From the cell containing the given text, extract its center point as (x, y) coordinate. 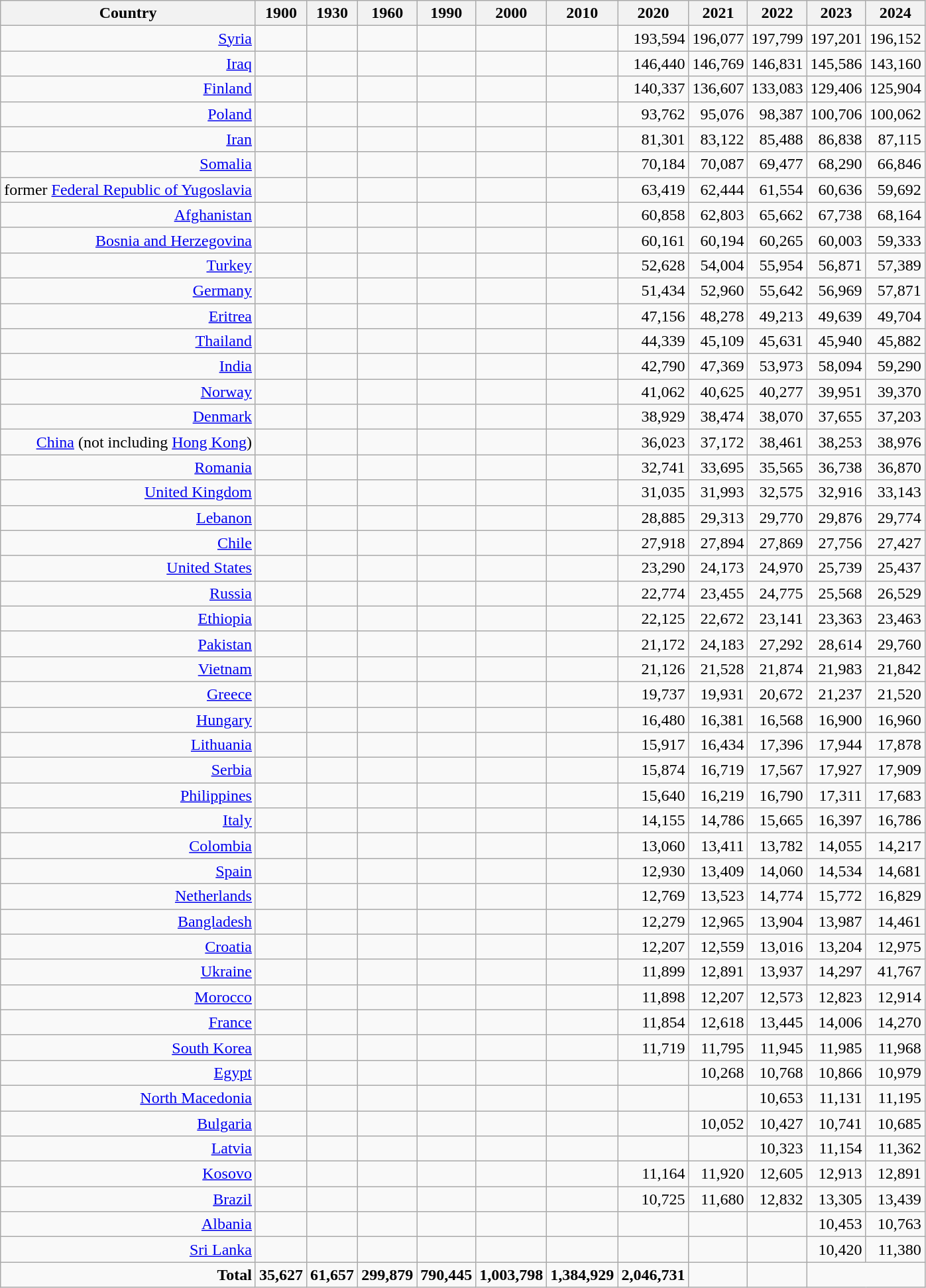
87,115 (895, 139)
China (not including Hong Kong) (129, 442)
21,874 (777, 669)
16,719 (719, 770)
196,077 (719, 38)
1930 (333, 13)
17,396 (777, 745)
15,665 (777, 821)
27,292 (777, 644)
49,639 (837, 316)
17,878 (895, 745)
Latvia (129, 1149)
32,916 (837, 493)
Brazil (129, 1199)
24,173 (719, 568)
32,575 (777, 493)
16,219 (719, 795)
12,618 (719, 1022)
59,333 (895, 240)
France (129, 1022)
58,094 (837, 367)
Eritrea (129, 316)
10,653 (777, 1098)
27,756 (837, 543)
11,362 (895, 1149)
61,657 (333, 1275)
12,823 (837, 997)
11,968 (895, 1047)
12,573 (777, 997)
North Macedonia (129, 1098)
11,680 (719, 1199)
60,265 (777, 240)
former Federal Republic of Yugoslavia (129, 190)
Country (129, 13)
52,628 (654, 265)
20,672 (777, 694)
Sri Lanka (129, 1250)
23,141 (777, 618)
60,858 (654, 215)
44,339 (654, 341)
28,885 (654, 518)
11,854 (654, 1022)
21,983 (837, 669)
14,155 (654, 821)
14,461 (895, 921)
Croatia (129, 947)
Somalia (129, 164)
25,437 (895, 568)
60,636 (837, 190)
12,605 (777, 1174)
12,965 (719, 921)
25,568 (837, 593)
India (129, 367)
70,087 (719, 164)
Spain (129, 871)
Albania (129, 1224)
62,444 (719, 190)
196,152 (895, 38)
United Kingdom (129, 493)
12,930 (654, 871)
60,003 (837, 240)
13,411 (719, 846)
Ethiopia (129, 618)
38,929 (654, 417)
Lebanon (129, 518)
10,763 (895, 1224)
Afghanistan (129, 215)
2024 (895, 13)
2021 (719, 13)
16,829 (895, 896)
35,565 (777, 467)
60,194 (719, 240)
52,960 (719, 290)
South Korea (129, 1047)
12,832 (777, 1199)
2022 (777, 13)
Syria (129, 38)
42,790 (654, 367)
32,741 (654, 467)
Italy (129, 821)
Colombia (129, 846)
22,125 (654, 618)
29,770 (777, 518)
11,154 (837, 1149)
16,434 (719, 745)
41,062 (654, 392)
299,879 (387, 1275)
13,409 (719, 871)
15,640 (654, 795)
143,160 (895, 64)
145,586 (837, 64)
13,987 (837, 921)
Finland (129, 89)
1960 (387, 13)
10,741 (837, 1124)
45,882 (895, 341)
15,874 (654, 770)
25,739 (837, 568)
19,931 (719, 694)
10,979 (895, 1073)
27,894 (719, 543)
14,534 (837, 871)
17,567 (777, 770)
12,913 (837, 1174)
51,434 (654, 290)
23,363 (837, 618)
17,944 (837, 745)
Norway (129, 392)
45,631 (777, 341)
125,904 (895, 89)
35,627 (281, 1275)
Poland (129, 114)
United States (129, 568)
Chile (129, 543)
Bulgaria (129, 1124)
17,311 (837, 795)
Hungary (129, 719)
66,846 (895, 164)
63,419 (654, 190)
53,973 (777, 367)
10,725 (654, 1199)
Iraq (129, 64)
Lithuania (129, 745)
27,869 (777, 543)
197,799 (777, 38)
11,380 (895, 1250)
14,217 (895, 846)
16,900 (837, 719)
23,455 (719, 593)
85,488 (777, 139)
40,625 (719, 392)
13,904 (777, 921)
790,445 (447, 1275)
12,914 (895, 997)
11,898 (654, 997)
21,842 (895, 669)
Bangladesh (129, 921)
39,951 (837, 392)
11,920 (719, 1174)
11,945 (777, 1047)
55,642 (777, 290)
38,461 (777, 442)
56,871 (837, 265)
13,782 (777, 846)
10,685 (895, 1124)
36,023 (654, 442)
14,270 (895, 1022)
56,969 (837, 290)
16,480 (654, 719)
38,474 (719, 417)
2023 (837, 13)
36,870 (895, 467)
13,204 (837, 947)
1900 (281, 13)
13,445 (777, 1022)
41,767 (895, 972)
13,060 (654, 846)
83,122 (719, 139)
1,384,929 (582, 1275)
47,156 (654, 316)
67,738 (837, 215)
1990 (447, 13)
27,427 (895, 543)
39,370 (895, 392)
Turkey (129, 265)
1,003,798 (512, 1275)
15,917 (654, 745)
12,769 (654, 896)
100,706 (837, 114)
11,164 (654, 1174)
14,060 (777, 871)
21,528 (719, 669)
Thailand (129, 341)
17,909 (895, 770)
11,899 (654, 972)
65,662 (777, 215)
37,655 (837, 417)
10,866 (837, 1073)
Denmark (129, 417)
133,083 (777, 89)
16,960 (895, 719)
Russia (129, 593)
146,769 (719, 64)
16,790 (777, 795)
2000 (512, 13)
Vietnam (129, 669)
21,520 (895, 694)
10,052 (719, 1124)
10,453 (837, 1224)
21,126 (654, 669)
Ukraine (129, 972)
81,301 (654, 139)
24,183 (719, 644)
36,738 (837, 467)
61,554 (777, 190)
45,109 (719, 341)
Iran (129, 139)
55,954 (777, 265)
16,397 (837, 821)
146,831 (777, 64)
10,420 (837, 1250)
19,737 (654, 694)
10,268 (719, 1073)
14,297 (837, 972)
Netherlands (129, 896)
57,389 (895, 265)
100,062 (895, 114)
2010 (582, 13)
54,004 (719, 265)
Greece (129, 694)
98,387 (777, 114)
26,529 (895, 593)
14,774 (777, 896)
2020 (654, 13)
31,993 (719, 493)
15,772 (837, 896)
14,681 (895, 871)
16,381 (719, 719)
38,070 (777, 417)
13,305 (837, 1199)
45,940 (837, 341)
12,975 (895, 947)
23,290 (654, 568)
21,237 (837, 694)
69,477 (777, 164)
22,774 (654, 593)
13,439 (895, 1199)
140,337 (654, 89)
60,161 (654, 240)
59,692 (895, 190)
Morocco (129, 997)
57,871 (895, 290)
21,172 (654, 644)
14,786 (719, 821)
22,672 (719, 618)
13,016 (777, 947)
Romania (129, 467)
129,406 (837, 89)
27,918 (654, 543)
68,290 (837, 164)
10,427 (777, 1124)
2,046,731 (654, 1275)
17,927 (837, 770)
29,760 (895, 644)
11,719 (654, 1047)
93,762 (654, 114)
24,970 (777, 568)
Bosnia and Herzegovina (129, 240)
12,559 (719, 947)
33,695 (719, 467)
Germany (129, 290)
59,290 (895, 367)
38,253 (837, 442)
Total (129, 1275)
10,768 (777, 1073)
Serbia (129, 770)
37,203 (895, 417)
29,876 (837, 518)
38,976 (895, 442)
37,172 (719, 442)
16,786 (895, 821)
47,369 (719, 367)
13,523 (719, 896)
12,279 (654, 921)
13,937 (777, 972)
40,277 (777, 392)
49,704 (895, 316)
11,195 (895, 1098)
16,568 (777, 719)
95,076 (719, 114)
68,164 (895, 215)
197,201 (837, 38)
24,775 (777, 593)
29,774 (895, 518)
11,131 (837, 1098)
193,594 (654, 38)
29,313 (719, 518)
70,184 (654, 164)
48,278 (719, 316)
11,985 (837, 1047)
14,055 (837, 846)
17,683 (895, 795)
86,838 (837, 139)
10,323 (777, 1149)
11,795 (719, 1047)
49,213 (777, 316)
Philippines (129, 795)
14,006 (837, 1022)
Kosovo (129, 1174)
136,607 (719, 89)
28,614 (837, 644)
146,440 (654, 64)
23,463 (895, 618)
62,803 (719, 215)
31,035 (654, 493)
Egypt (129, 1073)
33,143 (895, 493)
Pakistan (129, 644)
